Extract the [x, y] coordinate from the center of the cell holding the provided text.  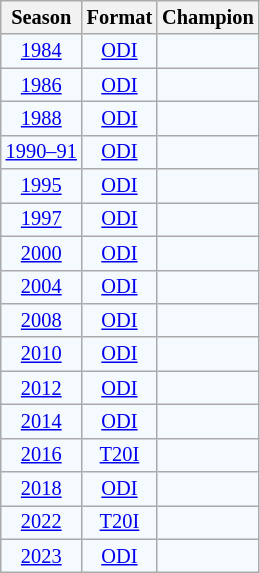
1986 [42, 85]
1995 [42, 186]
2012 [42, 388]
Format [120, 17]
1988 [42, 118]
2008 [42, 320]
2016 [42, 455]
2018 [42, 489]
1984 [42, 51]
2004 [42, 287]
2014 [42, 421]
2000 [42, 253]
2022 [42, 522]
Season [42, 17]
1997 [42, 219]
2023 [42, 556]
1990–91 [42, 152]
Champion [208, 17]
2010 [42, 354]
